For the text-containing cell, return its midpoint in [X, Y] coordinate format. 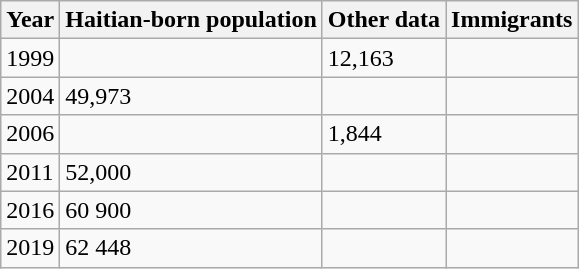
2011 [30, 172]
Immigrants [512, 20]
Haitian-born population [191, 20]
1,844 [384, 134]
Year [30, 20]
1999 [30, 58]
2019 [30, 248]
62 448 [191, 248]
49,973 [191, 96]
52,000 [191, 172]
Other data [384, 20]
2006 [30, 134]
60 900 [191, 210]
2004 [30, 96]
2016 [30, 210]
12,163 [384, 58]
